Scan for the cell matching the given text and deliver its (x, y) coordinate at center. 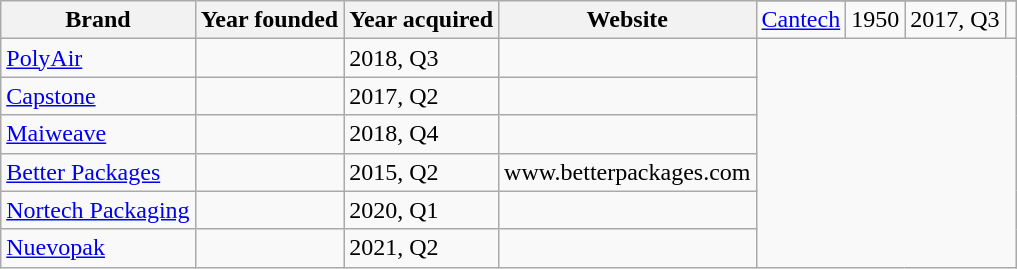
Year founded (270, 20)
Website (628, 20)
2018, Q3 (422, 58)
1950 (876, 20)
Year acquired (422, 20)
2017, Q2 (422, 96)
Nortech Packaging (98, 210)
Cantech (801, 20)
www.betterpackages.com (628, 172)
Brand (98, 20)
Better Packages (98, 172)
PolyAir (98, 58)
2020, Q1 (422, 210)
Nuevopak (98, 248)
2018, Q4 (422, 134)
Capstone (98, 96)
Maiweave (98, 134)
2015, Q2 (422, 172)
2017, Q3 (955, 20)
2021, Q2 (422, 248)
